Search for the cell housing the specified text and yield its (X, Y) center coordinate. 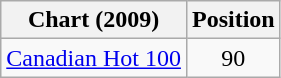
Chart (2009) (94, 20)
Position (233, 20)
Canadian Hot 100 (94, 58)
90 (233, 58)
